Find where the given text appears and provide that cell's center as [x, y] coordinate. 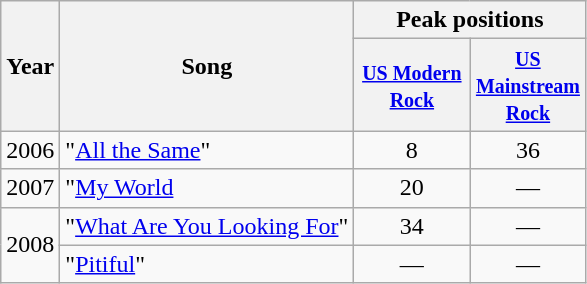
2006 [30, 150]
"My World [207, 188]
Song [207, 66]
"What Are You Looking For" [207, 226]
36 [528, 150]
Peak positions [470, 20]
"Pitiful" [207, 264]
8 [412, 150]
2007 [30, 188]
2008 [30, 245]
20 [412, 188]
US Mainstream Rock [528, 85]
34 [412, 226]
Year [30, 66]
"All the Same" [207, 150]
US Modern Rock [412, 85]
